Find where the given text appears and provide that cell's center as (X, Y) coordinate. 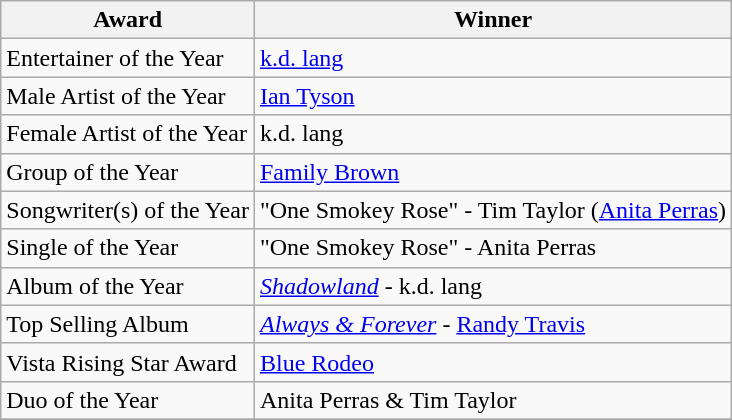
Album of the Year (128, 286)
Anita Perras & Tim Taylor (492, 400)
Male Artist of the Year (128, 96)
Group of the Year (128, 172)
Entertainer of the Year (128, 58)
Top Selling Album (128, 324)
"One Smokey Rose" - Tim Taylor (Anita Perras) (492, 210)
Single of the Year (128, 248)
Blue Rodeo (492, 362)
Ian Tyson (492, 96)
Shadowland - k.d. lang (492, 286)
"One Smokey Rose" - Anita Perras (492, 248)
Songwriter(s) of the Year (128, 210)
Winner (492, 20)
Family Brown (492, 172)
Always & Forever - Randy Travis (492, 324)
Vista Rising Star Award (128, 362)
Award (128, 20)
Female Artist of the Year (128, 134)
Duo of the Year (128, 400)
